From the cell containing the given text, extract its center point as [x, y] coordinate. 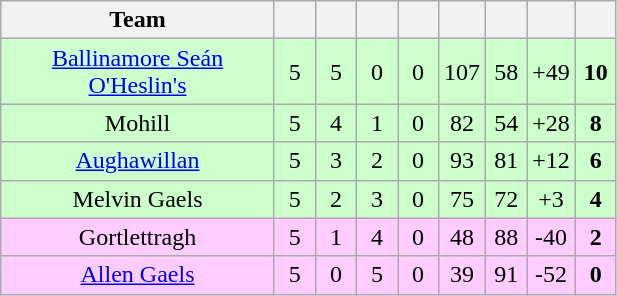
Allen Gaels [138, 275]
91 [506, 275]
82 [462, 123]
+49 [552, 72]
6 [596, 161]
54 [506, 123]
+28 [552, 123]
Mohill [138, 123]
-52 [552, 275]
81 [506, 161]
Melvin Gaels [138, 199]
48 [462, 237]
+12 [552, 161]
39 [462, 275]
Ballinamore Seán O'Heslin's [138, 72]
10 [596, 72]
Aughawillan [138, 161]
+3 [552, 199]
-40 [552, 237]
Team [138, 20]
Gortlettragh [138, 237]
88 [506, 237]
75 [462, 199]
8 [596, 123]
58 [506, 72]
107 [462, 72]
72 [506, 199]
93 [462, 161]
